From the cell containing the given text, extract its center point as [x, y] coordinate. 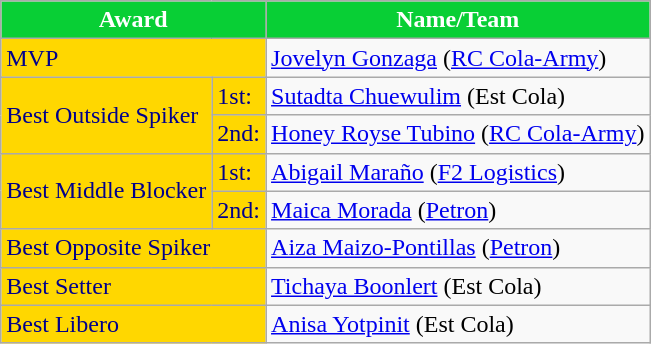
Award [134, 20]
Aiza Maizo-Pontillas (Petron) [458, 248]
Best Middle Blocker [106, 191]
Name/Team [458, 20]
Maica Morada (Petron) [458, 210]
MVP [134, 58]
Jovelyn Gonzaga (RC Cola-Army) [458, 58]
Anisa Yotpinit (Est Cola) [458, 324]
Best Libero [134, 324]
Best Opposite Spiker [134, 248]
Honey Royse Tubino (RC Cola-Army) [458, 134]
Best Outside Spiker [106, 115]
Abigail Maraño (F2 Logistics) [458, 172]
Best Setter [134, 286]
Tichaya Boonlert (Est Cola) [458, 286]
Sutadta Chuewulim (Est Cola) [458, 96]
